For the text-containing cell, return its midpoint in (X, Y) coordinate format. 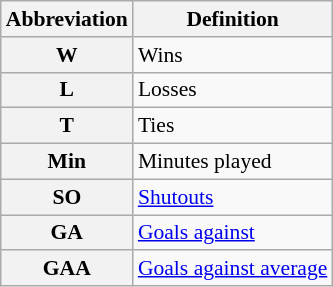
Min (67, 162)
Minutes played (233, 162)
Goals against average (233, 269)
Shutouts (233, 197)
T (67, 126)
L (67, 90)
GA (67, 233)
W (67, 55)
SO (67, 197)
Definition (233, 19)
Goals against (233, 233)
Ties (233, 126)
Wins (233, 55)
GAA (67, 269)
Losses (233, 90)
Abbreviation (67, 19)
